Search for the cell housing the specified text and yield its (x, y) center coordinate. 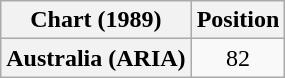
Chart (1989) (96, 20)
Position (238, 20)
Australia (ARIA) (96, 58)
82 (238, 58)
